Extract the (X, Y) coordinate from the center of the cell holding the provided text.  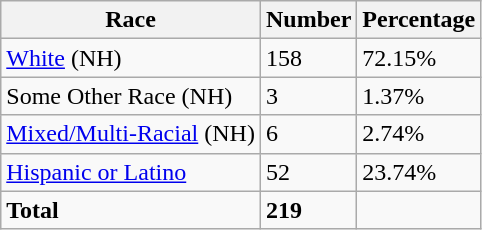
Mixed/Multi-Racial (NH) (131, 134)
3 (308, 96)
219 (308, 210)
23.74% (419, 172)
Number (308, 20)
1.37% (419, 96)
White (NH) (131, 58)
Some Other Race (NH) (131, 96)
158 (308, 58)
6 (308, 134)
72.15% (419, 58)
52 (308, 172)
Percentage (419, 20)
Total (131, 210)
Hispanic or Latino (131, 172)
Race (131, 20)
2.74% (419, 134)
